Return the [x, y] coordinate for the center point of the cell that contains the specified text.  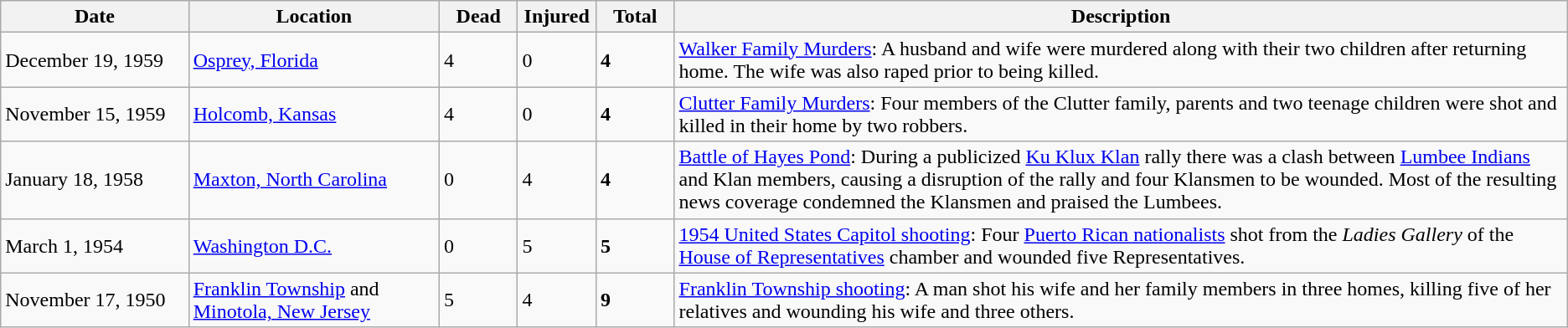
Holcomb, Kansas [313, 114]
November 17, 1950 [95, 300]
Dead [478, 17]
Location [313, 17]
Description [1121, 17]
Clutter Family Murders: Four members of the Clutter family, parents and two teenage children were shot and killed in their home by two robbers. [1121, 114]
December 19, 1959 [95, 60]
Total [635, 17]
Maxton, North Carolina [313, 180]
Date [95, 17]
9 [635, 300]
Washington D.C. [313, 246]
March 1, 1954 [95, 246]
November 15, 1959 [95, 114]
Osprey, Florida [313, 60]
Injured [557, 17]
Franklin Township and Minotola, New Jersey [313, 300]
January 18, 1958 [95, 180]
